For the text-containing cell, return its midpoint in [x, y] coordinate format. 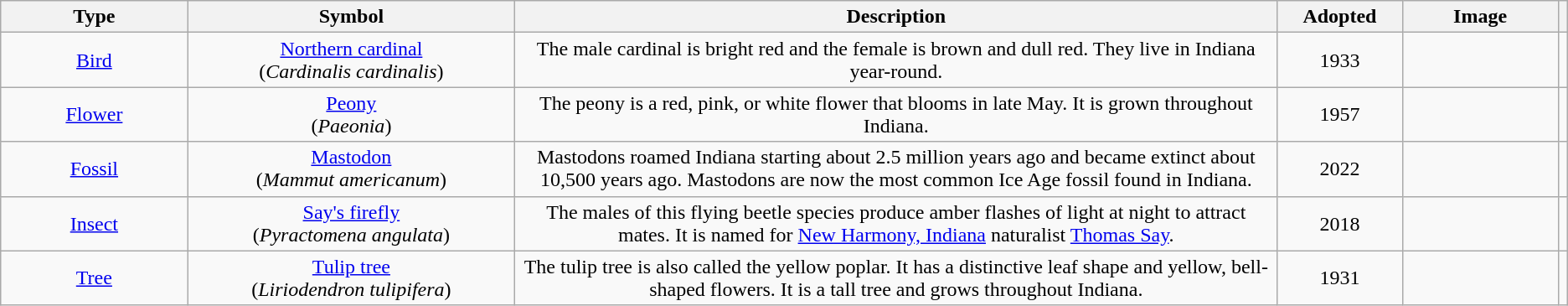
2022 [1340, 169]
1933 [1340, 60]
Mastodon(Mammut americanum) [352, 169]
Tree [94, 278]
The peony is a red, pink, or white flower that blooms in late May. It is grown throughout Indiana. [896, 114]
2018 [1340, 223]
Tulip tree(Liriodendron tulipifera) [352, 278]
Say's firefly(Pyractomena angulata) [352, 223]
Peony(Paeonia) [352, 114]
Fossil [94, 169]
1957 [1340, 114]
1931 [1340, 278]
Image [1480, 17]
Flower [94, 114]
Symbol [352, 17]
Insect [94, 223]
Northern cardinal(Cardinalis cardinalis) [352, 60]
Type [94, 17]
Adopted [1340, 17]
Description [896, 17]
The male cardinal is bright red and the female is brown and dull red. They live in Indiana year-round. [896, 60]
Bird [94, 60]
